Identify which cell holds the provided text, then report its [x, y] central coordinate. 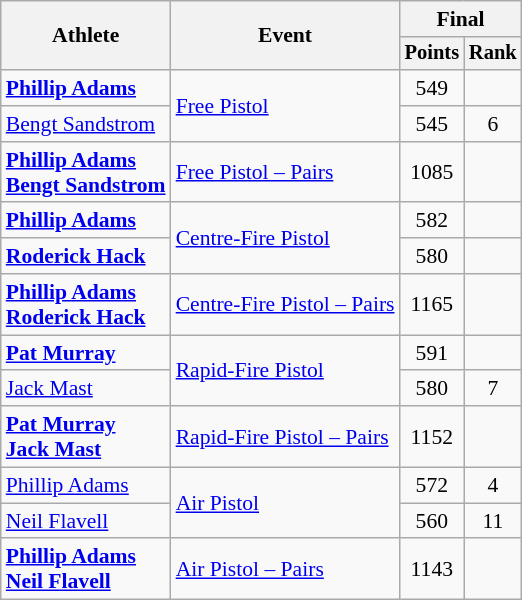
Pat MurrayJack Mast [86, 436]
1085 [432, 172]
Athlete [86, 36]
Rapid-Fire Pistol – Pairs [286, 436]
Points [432, 54]
582 [432, 221]
560 [432, 521]
Neil Flavell [86, 521]
Rank [493, 54]
Free Pistol – Pairs [286, 172]
Pat Murray [86, 353]
4 [493, 486]
Jack Mast [86, 389]
Centre-Fire Pistol [286, 238]
Phillip AdamsRoderick Hack [86, 304]
591 [432, 353]
Air Pistol [286, 504]
Final [461, 19]
572 [432, 486]
Air Pistol – Pairs [286, 570]
6 [493, 124]
11 [493, 521]
Centre-Fire Pistol – Pairs [286, 304]
545 [432, 124]
Phillip AdamsNeil Flavell [86, 570]
1152 [432, 436]
7 [493, 389]
Roderick Hack [86, 256]
Rapid-Fire Pistol [286, 370]
1143 [432, 570]
1165 [432, 304]
Event [286, 36]
Phillip AdamsBengt Sandstrom [86, 172]
549 [432, 88]
Free Pistol [286, 106]
Bengt Sandstrom [86, 124]
